Return [X, Y] of the center of cell containing provided text 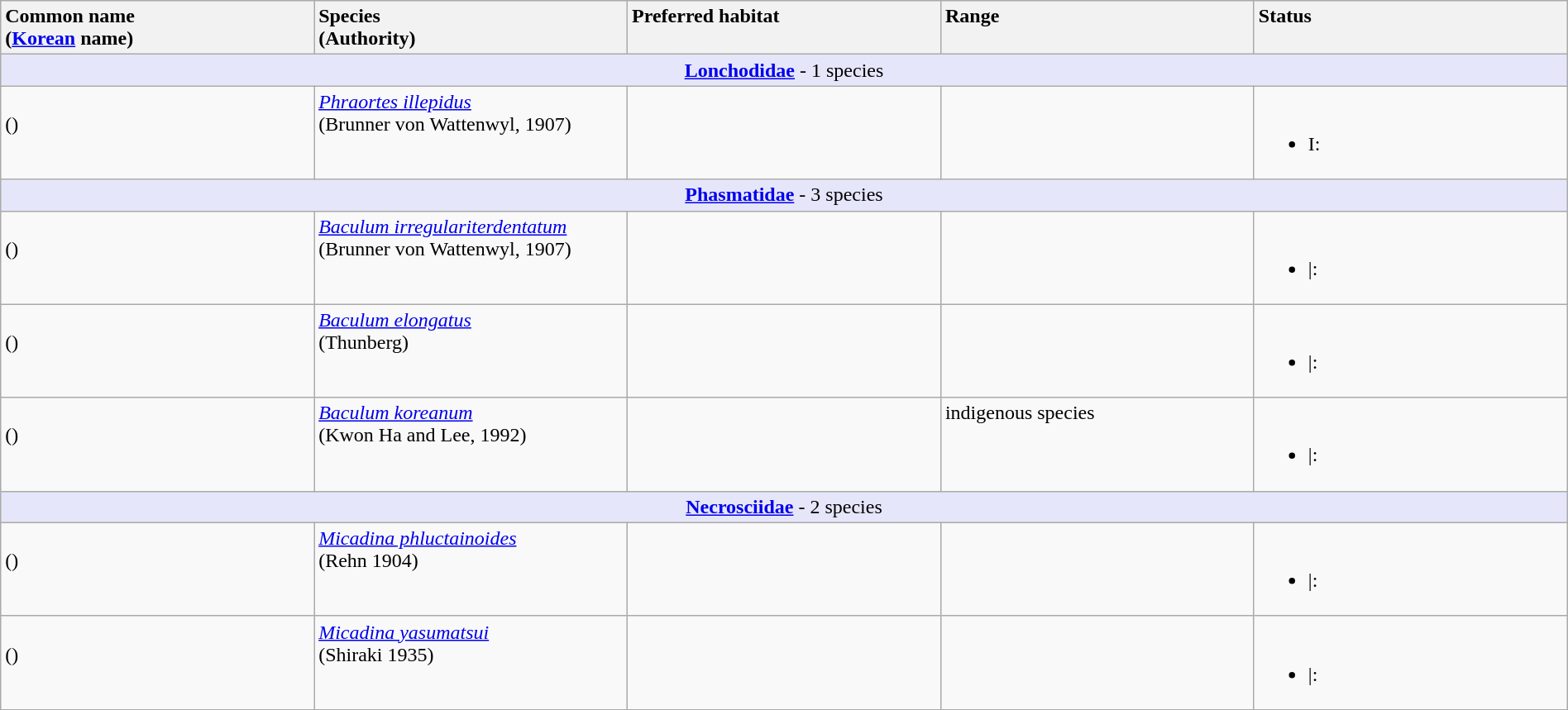
Species(Authority) [471, 28]
Micadina phluctainoides(Rehn 1904) [471, 569]
Baculum koreanum(Kwon Ha and Lee, 1992) [471, 445]
Status [1411, 28]
Baculum elongatus(Thunberg) [471, 350]
Micadina yasumatsui(Shiraki 1935) [471, 663]
I: [1411, 132]
Lonchodidae - 1 species [784, 70]
Common name(Korean name) [157, 28]
Phraortes illepidus(Brunner von Wattenwyl, 1907) [471, 132]
Preferred habitat [784, 28]
Phasmatidae - 3 species [784, 195]
Range [1097, 28]
Necrosciidae - 2 species [784, 507]
Baculum irregulariterdentatum(Brunner von Wattenwyl, 1907) [471, 258]
indigenous species [1097, 445]
